Pinpoint the cell where the given text exists, returning its [X, Y] midpoint coordinate. 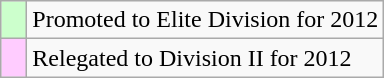
Promoted to Elite Division for 2012 [206, 20]
Relegated to Division II for 2012 [206, 58]
